Extract the (x, y) coordinate from the center of the cell holding the provided text.  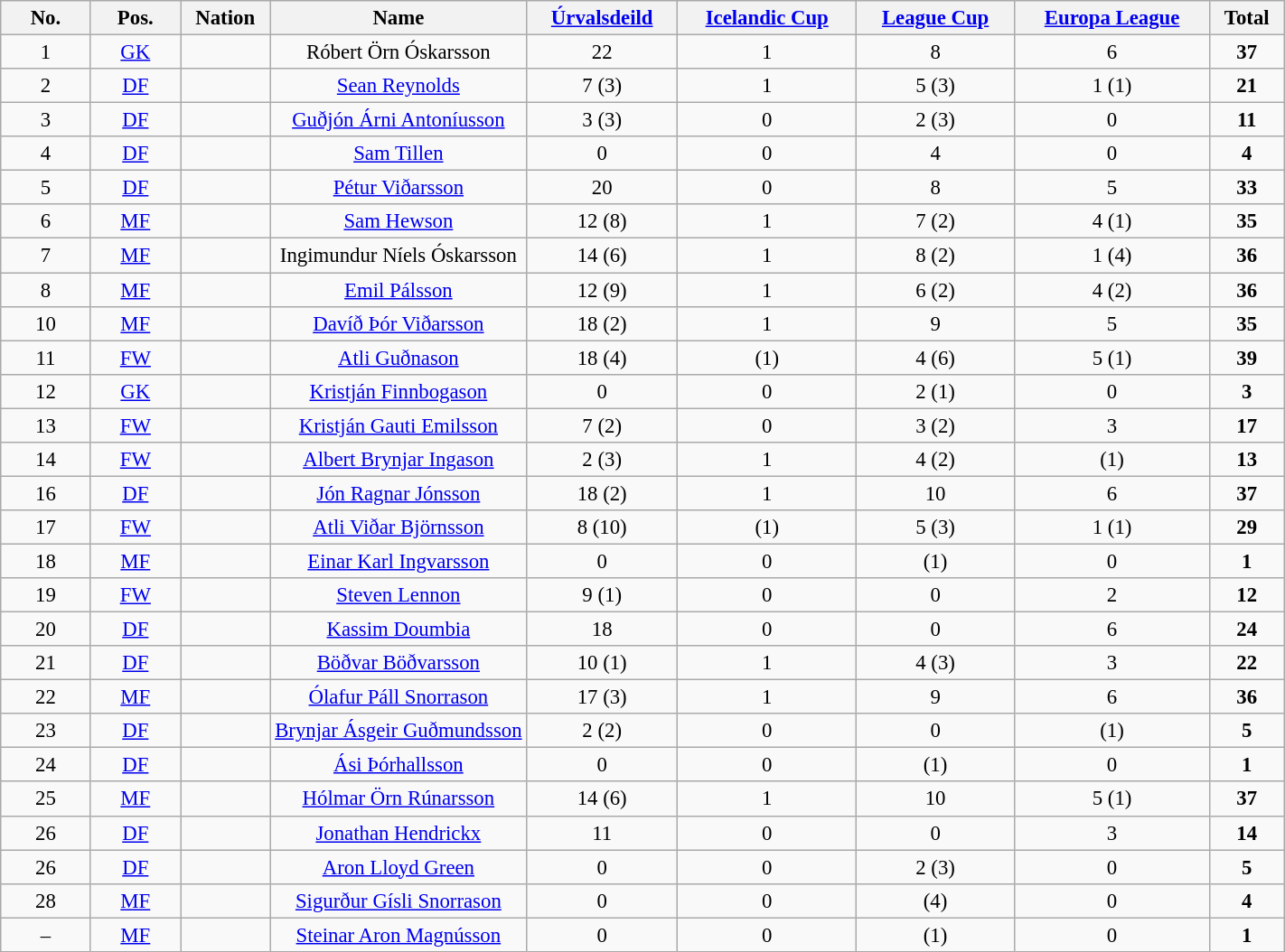
Name (399, 18)
7 (3) (602, 86)
Total (1247, 18)
Icelandic Cup (767, 18)
Davíð Þór Viðarsson (399, 323)
2 (2) (602, 731)
12 (8) (602, 221)
Albert Brynjar Ingason (399, 460)
39 (1247, 358)
Úrvalsdeild (602, 18)
28 (45, 901)
Ólafur Páll Snorrason (399, 697)
12 (9) (602, 290)
Sam Tillen (399, 154)
Emil Pálsson (399, 290)
9 (1) (602, 595)
Kristján Finnbogason (399, 391)
League Cup (935, 18)
Aron Lloyd Green (399, 867)
Atli Viðar Björnsson (399, 527)
Ási Þórhallsson (399, 765)
Jonathan Hendrickx (399, 833)
17 (3) (602, 697)
7 (45, 256)
4 (1) (1111, 221)
3 (3) (602, 120)
Nation (226, 18)
6 (2) (935, 290)
19 (45, 595)
Sean Reynolds (399, 86)
No. (45, 18)
29 (1247, 527)
Steven Lennon (399, 595)
Sigurður Gísli Snorrason (399, 901)
1 (4) (1111, 256)
Atli Guðnason (399, 358)
Sam Hewson (399, 221)
Pétur Viðarsson (399, 188)
Europa League (1111, 18)
4 (3) (935, 663)
Ingimundur Níels Óskarsson (399, 256)
23 (45, 731)
8 (10) (602, 527)
Brynjar Ásgeir Guðmundsson (399, 731)
Kristján Gauti Emilsson (399, 425)
4 (6) (935, 358)
3 (2) (935, 425)
Guðjón Árni Antoníusson (399, 120)
25 (45, 799)
8 (2) (935, 256)
(4) (935, 901)
Böðvar Böðvarsson (399, 663)
Einar Karl Ingvarsson (399, 561)
33 (1247, 188)
10 (1) (602, 663)
Steinar Aron Magnússon (399, 935)
Pos. (136, 18)
Róbert Örn Óskarsson (399, 52)
Hólmar Örn Rúnarsson (399, 799)
18 (4) (602, 358)
Jón Ragnar Jónsson (399, 493)
Kassim Doumbia (399, 630)
– (45, 935)
2 (1) (935, 391)
16 (45, 493)
